Scan for the cell matching the given text and deliver its [x, y] coordinate at center. 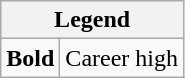
Bold [30, 58]
Career high [122, 58]
Legend [92, 20]
